Locate the cell with the specified text and output its (X, Y) center coordinate. 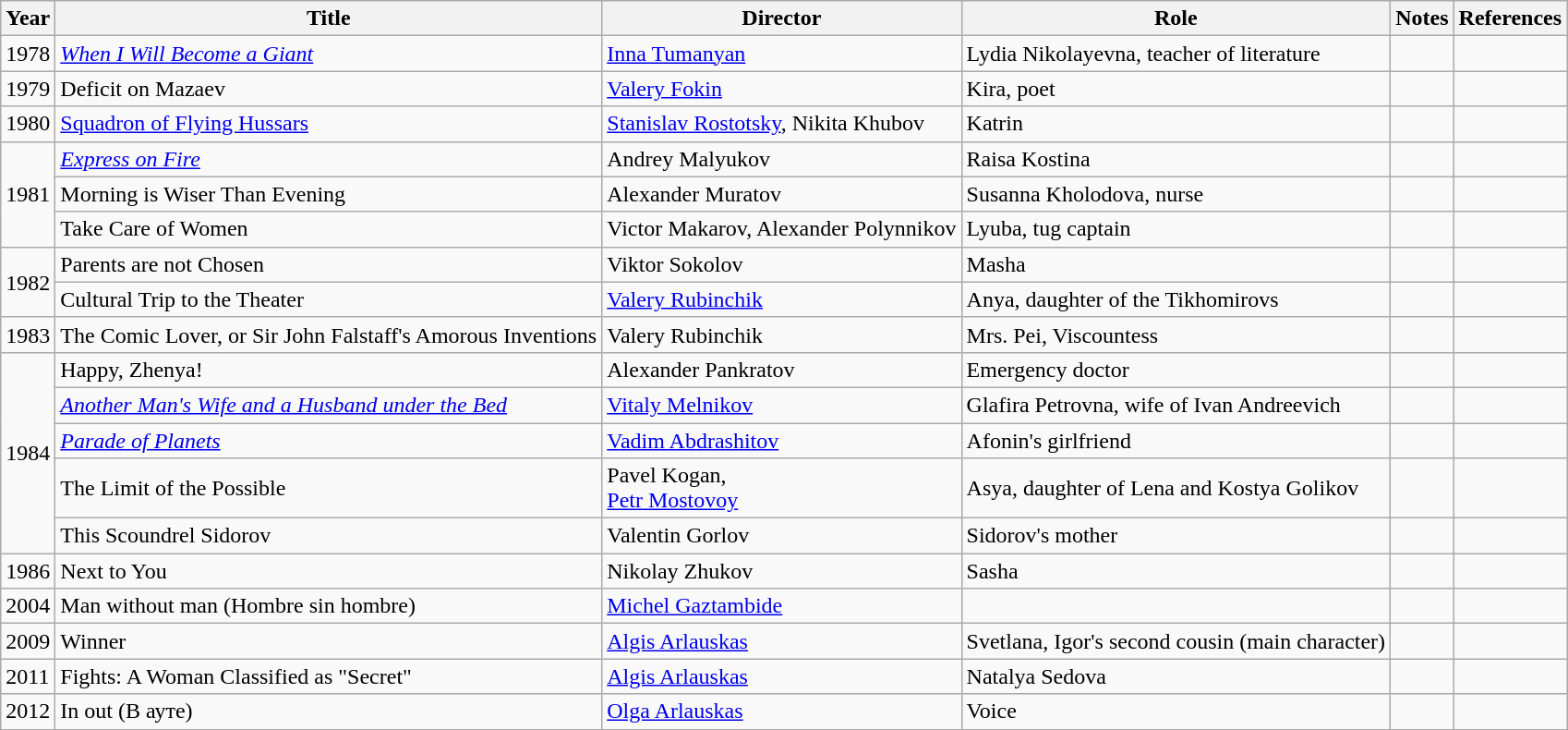
Express on Fire (329, 159)
Pavel Kogan,Petr Mostovoy (781, 488)
Natalya Sedova (1176, 676)
1983 (28, 335)
Alexander Pankratov (781, 370)
The Limit of the Possible (329, 488)
Parents are not Chosen (329, 264)
Sasha (1176, 571)
2012 (28, 712)
Cultural Trip to the Theater (329, 299)
Andrey Malyukov (781, 159)
Voice (1176, 712)
In out (В ауте) (329, 712)
Valentin Gorlov (781, 536)
Vitaly Melnikov (781, 405)
Michel Gaztambide (781, 606)
Another Man's Wife and a Husband under the Bed (329, 405)
Take Care of Women (329, 229)
Notes (1422, 18)
1979 (28, 89)
Morning is Wiser Than Evening (329, 194)
This Scoundrel Sidorov (329, 536)
Susanna Kholodova, nurse (1176, 194)
1978 (28, 54)
Alexander Muratov (781, 194)
Anya, daughter of the Tikhomirovs (1176, 299)
Victor Makarov, Alexander Polynnikov (781, 229)
Inna Tumanyan (781, 54)
1981 (28, 194)
Valery Fokin (781, 89)
Title (329, 18)
When I Will Become a Giant (329, 54)
Lyuba, tug captain (1176, 229)
Deficit on Mazaev (329, 89)
Mrs. Pei, Viscountess (1176, 335)
The Comic Lover, or Sir John Falstaff's Amorous Inventions (329, 335)
1986 (28, 571)
Sidorov's mother (1176, 536)
Fights: A Woman Classified as "Secret" (329, 676)
Raisa Kostina (1176, 159)
Emergency doctor (1176, 370)
Afonin's girlfriend (1176, 441)
Kira, poet (1176, 89)
Olga Arlauskas (781, 712)
Katrin (1176, 124)
Winner (329, 641)
Parade of Planets (329, 441)
Svetlana, Igor's second cousin (main character) (1176, 641)
2011 (28, 676)
Squadron of Flying Hussars (329, 124)
Masha (1176, 264)
References (1511, 18)
1982 (28, 282)
Year (28, 18)
Viktor Sokolov (781, 264)
2004 (28, 606)
Happy, Zhenya! (329, 370)
Man without man (Hombre sin hombre) (329, 606)
Nikolay Zhukov (781, 571)
Stanislav Rostotsky, Nikita Khubov (781, 124)
Vadim Abdrashitov (781, 441)
Lydia Nikolayevna, teacher of literature (1176, 54)
Director (781, 18)
2009 (28, 641)
1980 (28, 124)
Glafira Petrovna, wife of Ivan Andreevich (1176, 405)
1984 (28, 453)
Role (1176, 18)
Asya, daughter of Lena and Kostya Golikov (1176, 488)
Next to You (329, 571)
